Determine the (X, Y) coordinate at the center of the cell enclosing the given text.  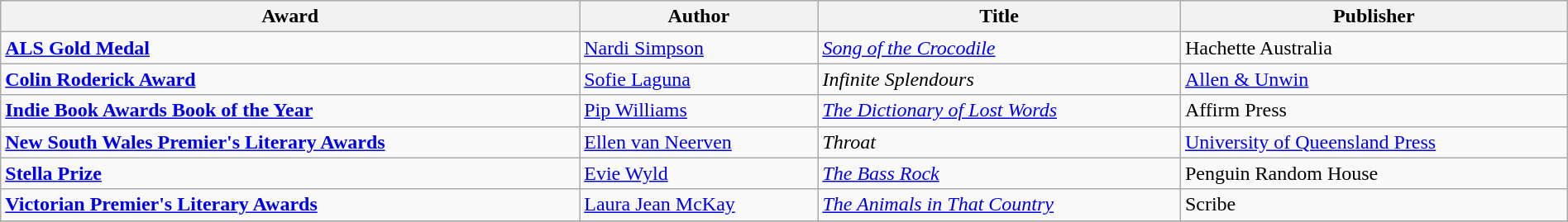
Allen & Unwin (1374, 79)
The Bass Rock (999, 173)
Penguin Random House (1374, 173)
The Animals in That Country (999, 205)
University of Queensland Press (1374, 142)
Scribe (1374, 205)
Infinite Splendours (999, 79)
New South Wales Premier's Literary Awards (290, 142)
Evie Wyld (699, 173)
Pip Williams (699, 111)
ALS Gold Medal (290, 48)
Nardi Simpson (699, 48)
Author (699, 17)
Award (290, 17)
Ellen van Neerven (699, 142)
Song of the Crocodile (999, 48)
Affirm Press (1374, 111)
Title (999, 17)
Colin Roderick Award (290, 79)
Laura Jean McKay (699, 205)
Stella Prize (290, 173)
Throat (999, 142)
Indie Book Awards Book of the Year (290, 111)
Publisher (1374, 17)
The Dictionary of Lost Words (999, 111)
Hachette Australia (1374, 48)
Victorian Premier's Literary Awards (290, 205)
Sofie Laguna (699, 79)
